Locate the cell with the specified text and output its (X, Y) center coordinate. 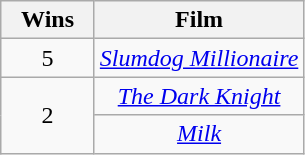
Film (199, 20)
Milk (199, 134)
2 (48, 115)
Wins (48, 20)
The Dark Knight (199, 96)
Slumdog Millionaire (199, 58)
5 (48, 58)
